Capture the cell that displays the provided text and extract its (X, Y) central coordinate. 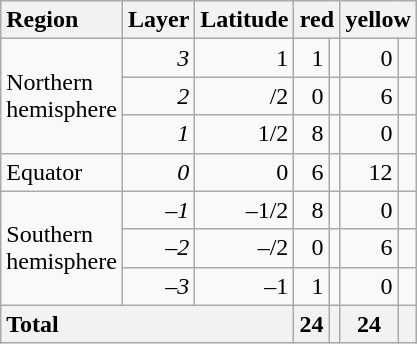
yellow (378, 20)
–3 (158, 286)
2 (158, 96)
1/2 (244, 134)
/2 (244, 96)
–2 (158, 248)
Layer (158, 20)
Total (148, 324)
12 (369, 172)
Southern hemisphere (62, 248)
Region (62, 20)
–/2 (244, 248)
Northern hemisphere (62, 96)
Latitude (244, 20)
3 (158, 58)
Equator (62, 172)
–1/2 (244, 210)
red (317, 20)
